Return the [X, Y] coordinate for the center point of the cell that contains the specified text.  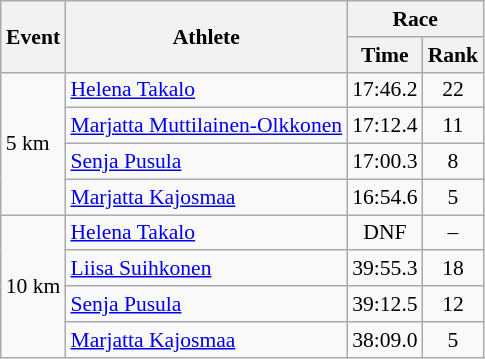
8 [454, 162]
– [454, 233]
Race [415, 19]
Rank [454, 55]
11 [454, 126]
Event [34, 36]
39:55.3 [384, 269]
Liisa Suihkonen [206, 269]
17:00.3 [384, 162]
Time [384, 55]
Athlete [206, 36]
DNF [384, 233]
18 [454, 269]
17:12.4 [384, 126]
38:09.0 [384, 340]
12 [454, 304]
5 km [34, 143]
10 km [34, 286]
Marjatta Muttilainen-Olkkonen [206, 126]
17:46.2 [384, 90]
16:54.6 [384, 197]
39:12.5 [384, 304]
22 [454, 90]
